Output the (X, Y) coordinate of the center of the cell containing the given text.  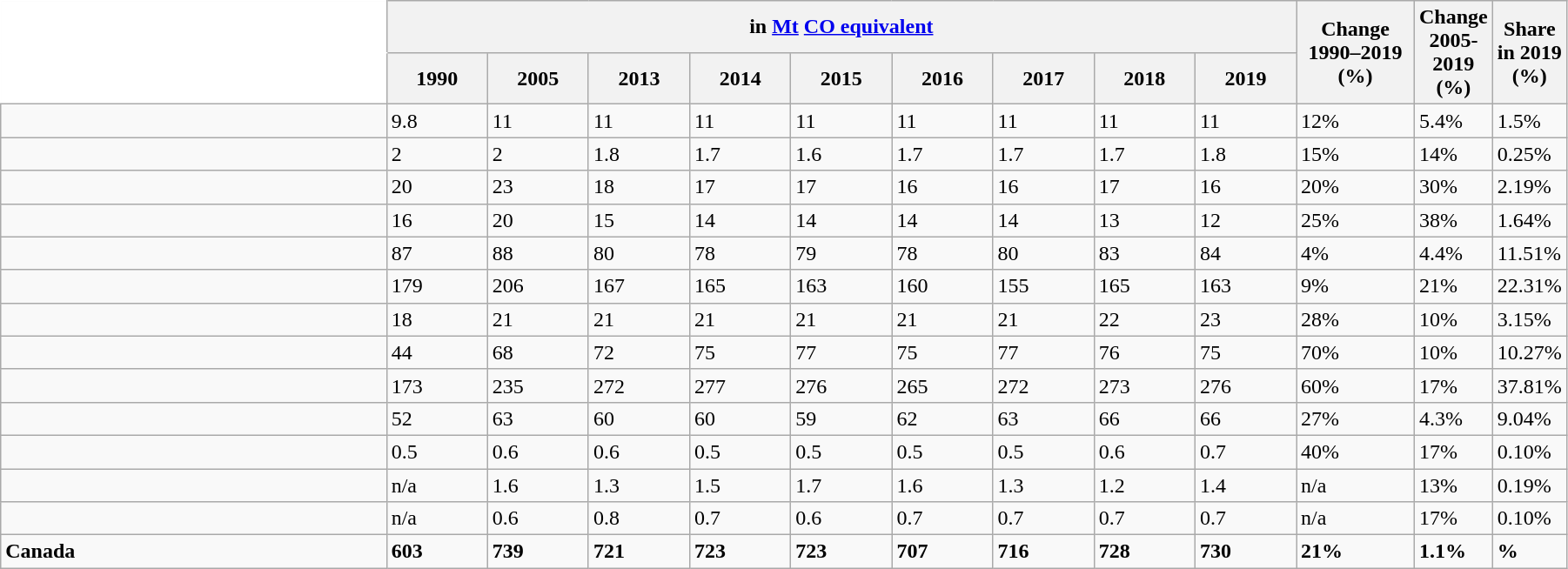
Canada (193, 552)
2016 (942, 78)
2005 (538, 78)
2015 (841, 78)
84 (1245, 253)
62 (942, 418)
9.04% (1530, 418)
15% (1356, 154)
% (1530, 552)
13% (1454, 485)
2013 (639, 78)
4.3% (1454, 418)
1.2 (1144, 485)
1.5 (740, 485)
11.51% (1530, 253)
2019 (1245, 78)
9% (1356, 286)
1990 (437, 78)
0.8 (639, 519)
13 (1144, 220)
25% (1356, 220)
721 (639, 552)
155 (1043, 286)
79 (841, 253)
739 (538, 552)
206 (538, 286)
3.15% (1530, 319)
70% (1356, 352)
28% (1356, 319)
30% (1454, 187)
44 (437, 352)
265 (942, 385)
2014 (740, 78)
728 (1144, 552)
235 (538, 385)
83 (1144, 253)
0.19% (1530, 485)
in Mt CO equivalent (841, 27)
87 (437, 253)
179 (437, 286)
40% (1356, 452)
603 (437, 552)
14% (1454, 154)
273 (1144, 385)
38% (1454, 220)
707 (942, 552)
716 (1043, 552)
59 (841, 418)
730 (1245, 552)
1.64% (1530, 220)
22 (1144, 319)
1.4 (1245, 485)
1.1% (1454, 552)
160 (942, 286)
2018 (1144, 78)
68 (538, 352)
10.27% (1530, 352)
2.19% (1530, 187)
12% (1356, 121)
76 (1144, 352)
Change 1990–2019 (%) (1356, 52)
173 (437, 385)
4% (1356, 253)
9.8 (437, 121)
37.81% (1530, 385)
0.25% (1530, 154)
72 (639, 352)
1.5% (1530, 121)
20% (1356, 187)
88 (538, 253)
15 (639, 220)
5.4% (1454, 121)
Share in 2019 (%) (1530, 52)
4.4% (1454, 253)
277 (740, 385)
22.31% (1530, 286)
Change 2005-2019 (%) (1454, 52)
52 (437, 418)
27% (1356, 418)
12 (1245, 220)
60% (1356, 385)
167 (639, 286)
2017 (1043, 78)
